Provide the (x, y) coordinate of the cell's center where the given text is located.  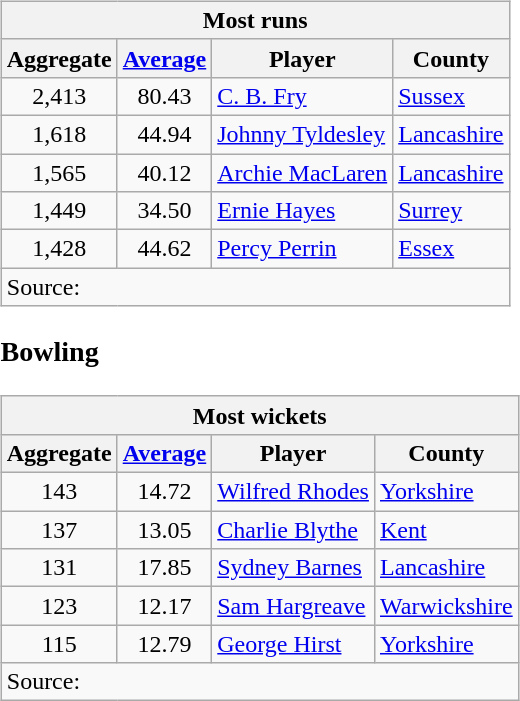
Most wickets (260, 415)
Archie MacLaren (302, 173)
137 (59, 530)
1,428 (59, 249)
Most runs (255, 20)
44.62 (164, 249)
Ernie Hayes (302, 211)
Surrey (451, 211)
C. B. Fry (302, 96)
143 (59, 492)
80.43 (164, 96)
13.05 (164, 530)
123 (59, 606)
40.12 (164, 173)
17.85 (164, 568)
1,565 (59, 173)
Sam Hargreave (294, 606)
Percy Perrin (302, 249)
1,618 (59, 134)
George Hirst (294, 644)
Warwickshire (446, 606)
1,449 (59, 211)
Sussex (451, 96)
12.17 (164, 606)
Wilfred Rhodes (294, 492)
115 (59, 644)
12.79 (164, 644)
34.50 (164, 211)
2,413 (59, 96)
14.72 (164, 492)
44.94 (164, 134)
Sydney Barnes (294, 568)
Charlie Blythe (294, 530)
131 (59, 568)
Johnny Tyldesley (302, 134)
Kent (446, 530)
Essex (451, 249)
